From the cell containing the given text, extract its center point as [X, Y] coordinate. 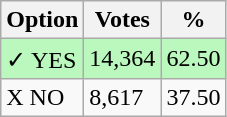
37.50 [194, 97]
Votes [122, 20]
14,364 [122, 59]
✓ YES [42, 59]
Option [42, 20]
X NO [42, 97]
62.50 [194, 59]
8,617 [122, 97]
% [194, 20]
